Locate the cell with the specified text and output its [X, Y] center coordinate. 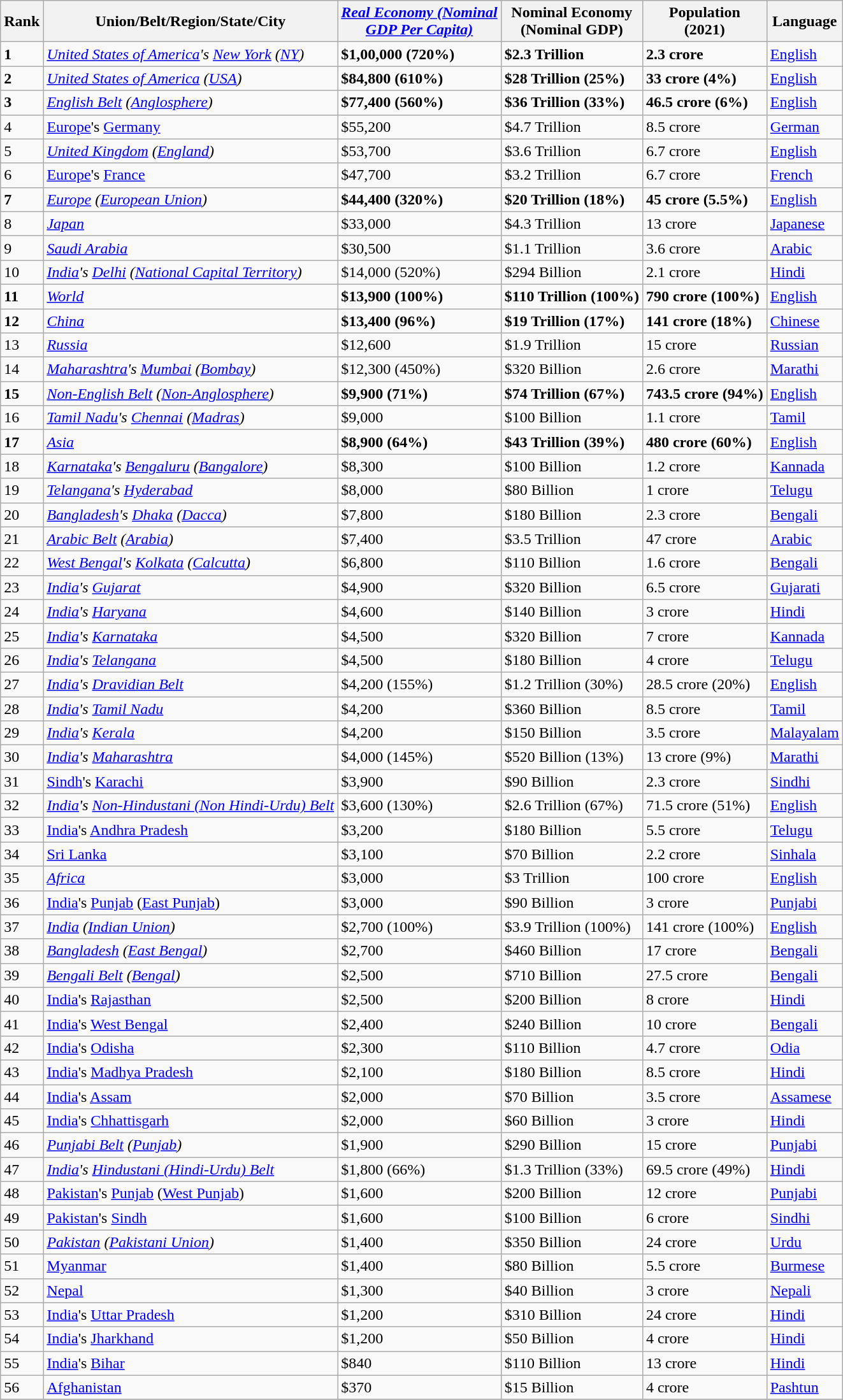
19 [22, 490]
Non-English Belt (Non-Anglosphere) [191, 394]
39 [22, 975]
$2,400 [419, 1024]
Punjabi Belt (Punjab) [191, 1145]
9 [22, 248]
$3,200 [419, 830]
$30,500 [419, 248]
50 [22, 1242]
$3.2 Trillion [572, 175]
$47,700 [419, 175]
$2,300 [419, 1048]
Saudi Arabia [191, 248]
17 crore [705, 951]
$290 Billion [572, 1145]
16 [22, 418]
$3.9 Trillion (100%) [572, 927]
Japanese [804, 224]
$3 Trillion [572, 878]
$4.7 Trillion [572, 127]
30 [22, 757]
Russia [191, 345]
51 [22, 1266]
Bangladesh (East Bengal) [191, 951]
40 [22, 999]
22 [22, 563]
India (Indian Union) [191, 927]
India's Odisha [191, 1048]
Bengali Belt (Bengal) [191, 975]
$36 Trillion (33%) [572, 103]
41 [22, 1024]
$8,300 [419, 466]
Gujarati [804, 587]
42 [22, 1048]
45 [22, 1121]
Pashtun [804, 1387]
$240 Billion [572, 1024]
25 [22, 636]
27 [22, 684]
69.5 crore (49%) [705, 1169]
44 [22, 1096]
$1.1 Trillion [572, 248]
$1,00,000 (720%) [419, 54]
United States of America (USA) [191, 78]
$3,600 (130%) [419, 806]
10 crore [705, 1024]
$6,800 [419, 563]
$2,700 [419, 951]
5 [22, 151]
$350 Billion [572, 1242]
$294 Billion [572, 272]
$2.3 Trillion [572, 54]
46.5 crore (6%) [705, 103]
$13,900 (100%) [419, 296]
37 [22, 927]
$77,400 (560%) [419, 103]
Assamese [804, 1096]
$44,400 (320%) [419, 199]
Nepali [804, 1290]
India's Jharkhand [191, 1339]
14 [22, 369]
$9,000 [419, 418]
India's Bihar [191, 1363]
Arabic Belt (Arabia) [191, 539]
$2.6 Trillion (67%) [572, 806]
3 [22, 103]
$15 Billion [572, 1387]
$3.6 Trillion [572, 151]
$520 Billion (13%) [572, 757]
Real Economy (Nominal GDP Per Capita) [419, 22]
48 [22, 1194]
$4,600 [419, 611]
28 [22, 709]
$1.2 Trillion (30%) [572, 684]
33 crore (4%) [705, 78]
2.2 crore [705, 854]
Europe's Germany [191, 127]
46 [22, 1145]
$8,000 [419, 490]
Tamil Nadu's Chennai (Madras) [191, 418]
Burmese [804, 1266]
43 [22, 1072]
Myanmar [191, 1266]
India's Non-Hindustani (Non Hindi-Urdu) Belt [191, 806]
India's Dravidian Belt [191, 684]
$1,900 [419, 1145]
India's Hindustani (Hindi-Urdu) Belt [191, 1169]
32 [22, 806]
56 [22, 1387]
$3.5 Trillion [572, 539]
6 crore [705, 1218]
31 [22, 782]
$360 Billion [572, 709]
7 crore [705, 636]
743.5 crore (94%) [705, 394]
$7,400 [419, 539]
India's Maharashtra [191, 757]
World [191, 296]
55 [22, 1363]
71.5 crore (51%) [705, 806]
German [804, 127]
23 [22, 587]
Russian [804, 345]
Chinese [804, 320]
$13,400 (96%) [419, 320]
$74 Trillion (67%) [572, 394]
$43 Trillion (39%) [572, 442]
Rank [22, 22]
Pakistan's Sindh [191, 1218]
790 crore (100%) [705, 296]
India's Punjab (East Punjab) [191, 903]
11 [22, 296]
Nominal Economy (Nominal GDP) [572, 22]
20 [22, 515]
1 crore [705, 490]
33 [22, 830]
Asia [191, 442]
53 [22, 1315]
$310 Billion [572, 1315]
$2,700 (100%) [419, 927]
$4,200 (155%) [419, 684]
Pakistan's Punjab (West Punjab) [191, 1194]
$1,800 (66%) [419, 1169]
2.6 crore [705, 369]
India's Haryana [191, 611]
8 [22, 224]
38 [22, 951]
$33,000 [419, 224]
Malayalam [804, 733]
$370 [419, 1387]
$4,900 [419, 587]
Pakistan (Pakistani Union) [191, 1242]
18 [22, 466]
India's Kerala [191, 733]
West Bengal's Kolkata (Calcutta) [191, 563]
24 [22, 611]
2 [22, 78]
Africa [191, 878]
Afghanistan [191, 1387]
10 [22, 272]
$150 Billion [572, 733]
13 crore (9%) [705, 757]
6 [22, 175]
52 [22, 1290]
480 crore (60%) [705, 442]
47 [22, 1169]
$9,900 (71%) [419, 394]
India's West Bengal [191, 1024]
$8,900 (64%) [419, 442]
Union/Belt/Region/State/City [191, 22]
35 [22, 878]
100 crore [705, 878]
$110 Trillion (100%) [572, 296]
Karnataka's Bengaluru (Bangalore) [191, 466]
$1,300 [419, 1290]
$12,600 [419, 345]
$1.3 Trillion (33%) [572, 1169]
$40 Billion [572, 1290]
United States of America's New York (NY) [191, 54]
141 crore (18%) [705, 320]
Maharashtra's Mumbai (Bombay) [191, 369]
Sinhala [804, 854]
India's Andhra Pradesh [191, 830]
$4.3 Trillion [572, 224]
45 crore (5.5%) [705, 199]
Nepal [191, 1290]
8 crore [705, 999]
13 [22, 345]
$28 Trillion (25%) [572, 78]
India's Delhi (National Capital Territory) [191, 272]
Odia [804, 1048]
$50 Billion [572, 1339]
Language [804, 22]
15 [22, 394]
$4,000 (145%) [419, 757]
India's Chhattisgarh [191, 1121]
1.6 crore [705, 563]
$2,100 [419, 1072]
$20 Trillion (18%) [572, 199]
$53,700 [419, 151]
India's Gujarat [191, 587]
$840 [419, 1363]
36 [22, 903]
12 [22, 320]
26 [22, 660]
Europe (European Union) [191, 199]
47 crore [705, 539]
141 crore (100%) [705, 927]
Europe's France [191, 175]
$60 Billion [572, 1121]
21 [22, 539]
Japan [191, 224]
India's Uttar Pradesh [191, 1315]
7 [22, 199]
49 [22, 1218]
$55,200 [419, 127]
29 [22, 733]
$460 Billion [572, 951]
$710 Billion [572, 975]
$84,800 (610%) [419, 78]
28.5 crore (20%) [705, 684]
United Kingdom (England) [191, 151]
English Belt (Anglosphere) [191, 103]
1.2 crore [705, 466]
Telangana's Hyderabad [191, 490]
$3,900 [419, 782]
$14,000 (520%) [419, 272]
French [804, 175]
India's Rajasthan [191, 999]
$7,800 [419, 515]
$1.9 Trillion [572, 345]
India's Tamil Nadu [191, 709]
Urdu [804, 1242]
Sri Lanka [191, 854]
India's Telangana [191, 660]
China [191, 320]
1.1 crore [705, 418]
India's Assam [191, 1096]
12 crore [705, 1194]
6.5 crore [705, 587]
$19 Trillion (17%) [572, 320]
India's Karnataka [191, 636]
Sindh's Karachi [191, 782]
Bangladesh's Dhaka (Dacca) [191, 515]
4.7 crore [705, 1048]
2.1 crore [705, 272]
1 [22, 54]
Population (2021) [705, 22]
54 [22, 1339]
$140 Billion [572, 611]
India's Madhya Pradesh [191, 1072]
27.5 crore [705, 975]
3.6 crore [705, 248]
17 [22, 442]
$3,100 [419, 854]
$12,300 (450%) [419, 369]
34 [22, 854]
4 [22, 127]
